Locate the cell with the specified text and output its (X, Y) center coordinate. 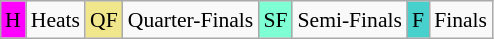
SF (275, 20)
QF (104, 20)
Finals (460, 20)
Semi-Finals (349, 20)
Heats (56, 20)
H (13, 20)
Quarter-Finals (191, 20)
F (418, 20)
